Provide the (X, Y) coordinate of the cell's center where the given text is located.  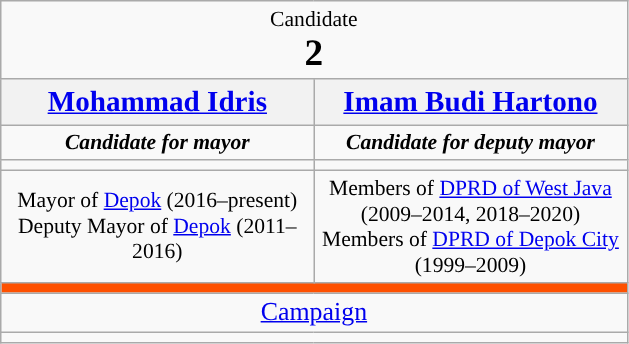
Campaign (314, 313)
Members of DPRD of West Java (2009–2014, 2018–2020) Members of DPRD of Depok City (1999–2009) (470, 227)
Mohammad Idris (158, 102)
Candidate for deputy mayor (470, 143)
Candidate2 (314, 40)
Mayor of Depok (2016–present) Deputy Mayor of Depok (2011–2016) (158, 227)
Imam Budi Hartono (470, 102)
Candidate for mayor (158, 143)
